Identify which cell holds the provided text, then report its (X, Y) central coordinate. 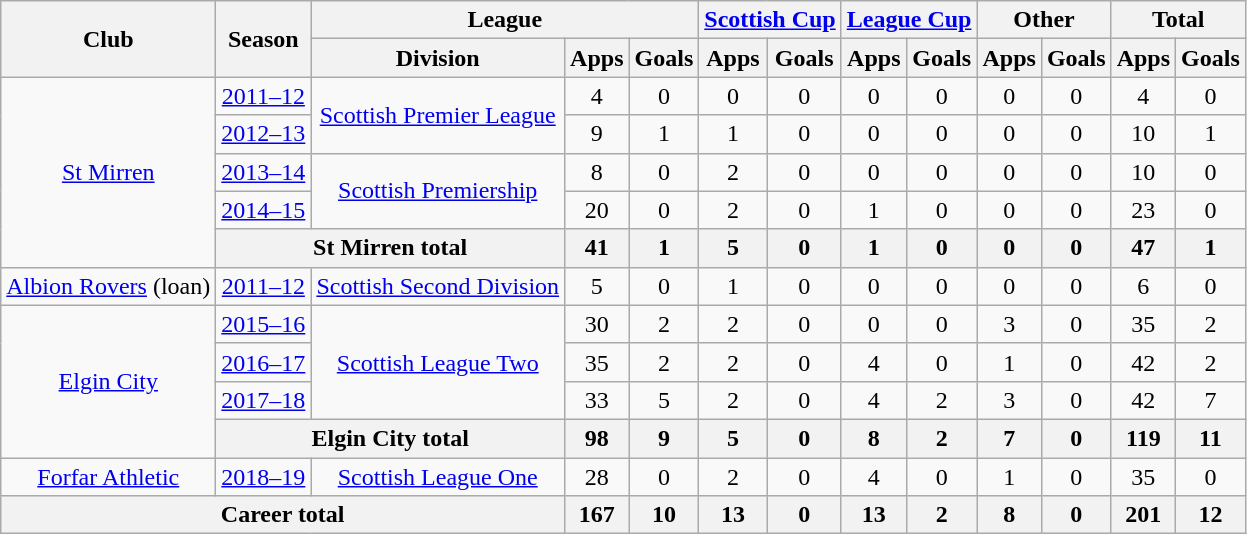
11 (1211, 438)
28 (597, 477)
167 (597, 515)
St Mirren (108, 172)
Career total (283, 515)
201 (1143, 515)
98 (597, 438)
Scottish League Two (438, 362)
Forfar Athletic (108, 477)
Total (1178, 20)
6 (1143, 286)
30 (597, 324)
Elgin City (108, 381)
20 (597, 210)
Scottish Premier League (438, 115)
Club (108, 39)
Other (1044, 20)
League Cup (909, 20)
23 (1143, 210)
Scottish Second Division (438, 286)
2014–15 (264, 210)
St Mirren total (390, 248)
2017–18 (264, 400)
Elgin City total (390, 438)
League (505, 20)
47 (1143, 248)
Division (438, 58)
2012–13 (264, 134)
Scottish League One (438, 477)
2015–16 (264, 324)
Scottish Premiership (438, 191)
2016–17 (264, 362)
Albion Rovers (loan) (108, 286)
119 (1143, 438)
2013–14 (264, 172)
2018–19 (264, 477)
Scottish Cup (770, 20)
12 (1211, 515)
Season (264, 39)
33 (597, 400)
41 (597, 248)
